Capture the cell that displays the provided text and extract its (x, y) central coordinate. 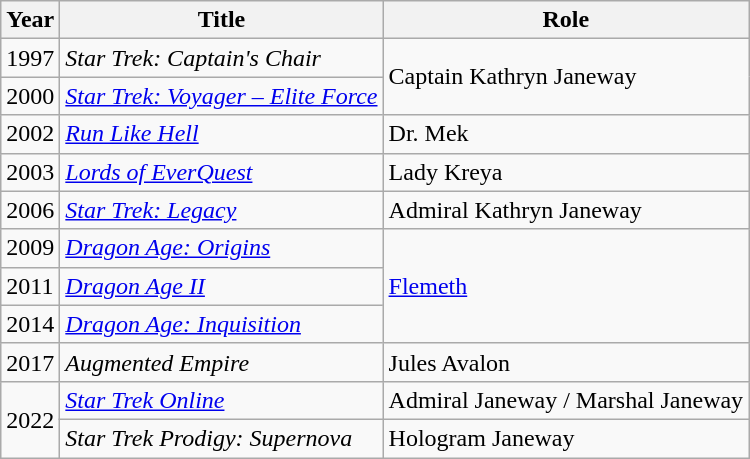
Lords of EverQuest (222, 172)
Dragon Age II (222, 286)
2009 (30, 248)
Lady Kreya (566, 172)
Admiral Kathryn Janeway (566, 210)
Star Trek: Voyager – Elite Force (222, 96)
Star Trek Prodigy: Supernova (222, 438)
Hologram Janeway (566, 438)
2002 (30, 134)
Role (566, 20)
Augmented Empire (222, 362)
Star Trek: Legacy (222, 210)
Year (30, 20)
Flemeth (566, 286)
Jules Avalon (566, 362)
2022 (30, 419)
2011 (30, 286)
Captain Kathryn Janeway (566, 77)
2014 (30, 324)
Title (222, 20)
Star Trek: Captain's Chair (222, 58)
Run Like Hell (222, 134)
2017 (30, 362)
2006 (30, 210)
Dragon Age: Inquisition (222, 324)
Admiral Janeway / Marshal Janeway (566, 400)
Star Trek Online (222, 400)
2003 (30, 172)
Dr. Mek (566, 134)
2000 (30, 96)
Dragon Age: Origins (222, 248)
1997 (30, 58)
